Output the (X, Y) coordinate of the center of the cell containing the given text.  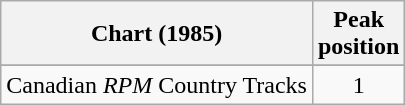
Peakposition (358, 34)
1 (358, 85)
Chart (1985) (157, 34)
Canadian RPM Country Tracks (157, 85)
